From the cell containing the given text, extract its center point as (x, y) coordinate. 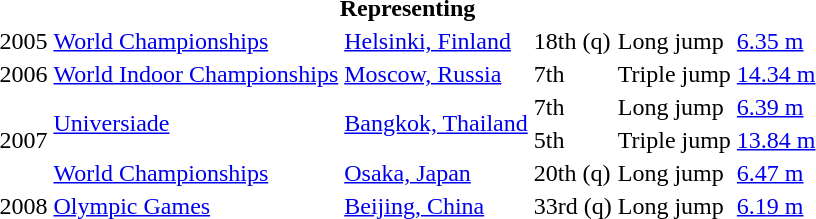
Universiade (196, 124)
Moscow, Russia (436, 74)
Helsinki, Finland (436, 41)
World Indoor Championships (196, 74)
Bangkok, Thailand (436, 124)
5th (572, 140)
Osaka, Japan (436, 173)
20th (q) (572, 173)
18th (q) (572, 41)
